Pinpoint the cell where the given text exists, returning its [X, Y] midpoint coordinate. 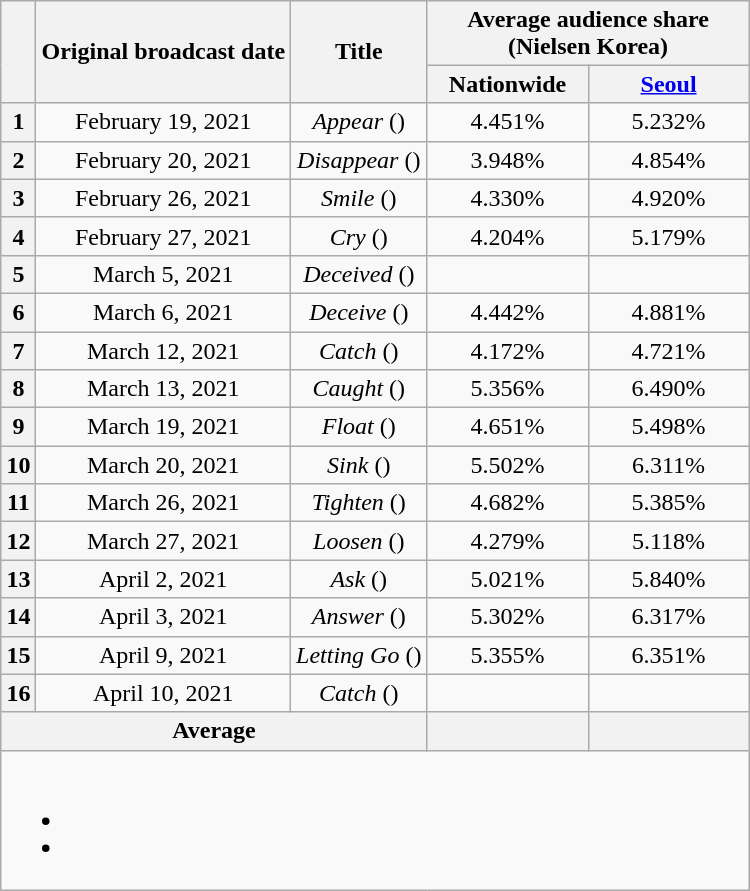
9 [18, 427]
March 19, 2021 [164, 427]
10 [18, 465]
5.385% [668, 503]
March 20, 2021 [164, 465]
Caught () [359, 389]
4.451% [508, 122]
4.721% [668, 351]
Average audience share(Nielsen Korea) [588, 32]
Cry () [359, 236]
4.172% [508, 351]
5.232% [668, 122]
February 26, 2021 [164, 198]
Original broadcast date [164, 52]
4.920% [668, 198]
Float () [359, 427]
7 [18, 351]
5.179% [668, 236]
4.682% [508, 503]
3.948% [508, 160]
5.355% [508, 655]
13 [18, 579]
6.490% [668, 389]
Appear () [359, 122]
11 [18, 503]
February 20, 2021 [164, 160]
Disappear () [359, 160]
15 [18, 655]
8 [18, 389]
April 9, 2021 [164, 655]
5.302% [508, 617]
6.351% [668, 655]
4.204% [508, 236]
4.330% [508, 198]
April 10, 2021 [164, 693]
Deceive () [359, 312]
4.854% [668, 160]
Nationwide [508, 84]
5.498% [668, 427]
4.442% [508, 312]
Smile () [359, 198]
1 [18, 122]
March 26, 2021 [164, 503]
April 2, 2021 [164, 579]
5.356% [508, 389]
Tighten () [359, 503]
March 6, 2021 [164, 312]
Seoul [668, 84]
Title [359, 52]
April 3, 2021 [164, 617]
6.311% [668, 465]
4 [18, 236]
February 19, 2021 [164, 122]
Letting Go () [359, 655]
5.840% [668, 579]
Average [214, 731]
2 [18, 160]
March 13, 2021 [164, 389]
Deceived () [359, 274]
March 12, 2021 [164, 351]
14 [18, 617]
February 27, 2021 [164, 236]
6 [18, 312]
4.279% [508, 541]
5.021% [508, 579]
16 [18, 693]
March 5, 2021 [164, 274]
5 [18, 274]
5.118% [668, 541]
4.651% [508, 427]
Loosen () [359, 541]
3 [18, 198]
Ask () [359, 579]
4.881% [668, 312]
March 27, 2021 [164, 541]
6.317% [668, 617]
5.502% [508, 465]
Answer () [359, 617]
12 [18, 541]
Sink () [359, 465]
